Locate the cell with the specified text and output its (X, Y) center coordinate. 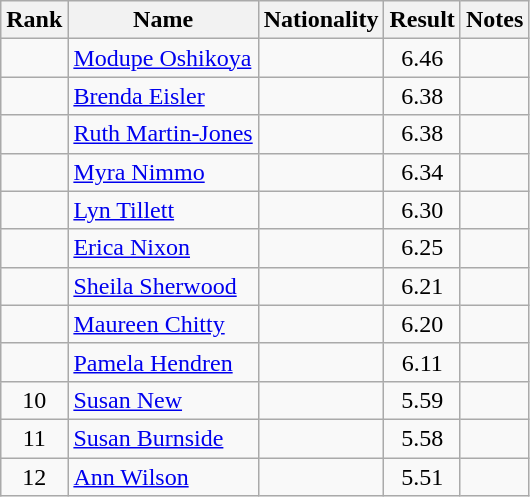
Ann Wilson (163, 477)
Myra Nimmo (163, 172)
Lyn Tillett (163, 210)
6.34 (422, 172)
Nationality (321, 20)
Ruth Martin-Jones (163, 134)
6.20 (422, 324)
5.58 (422, 438)
6.11 (422, 362)
Pamela Hendren (163, 362)
Name (163, 20)
Susan Burnside (163, 438)
Brenda Eisler (163, 96)
5.51 (422, 477)
6.21 (422, 286)
6.25 (422, 248)
11 (34, 438)
Notes (494, 20)
Modupe Oshikoya (163, 58)
Rank (34, 20)
Sheila Sherwood (163, 286)
Maureen Chitty (163, 324)
10 (34, 400)
Susan New (163, 400)
5.59 (422, 400)
12 (34, 477)
6.46 (422, 58)
Result (422, 20)
6.30 (422, 210)
Erica Nixon (163, 248)
